Scan for the cell matching the given text and deliver its [X, Y] coordinate at center. 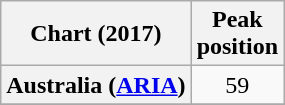
Australia (ARIA) [96, 85]
Peakposition [237, 34]
Chart (2017) [96, 34]
59 [237, 85]
